Return [X, Y] of the center of cell containing provided text 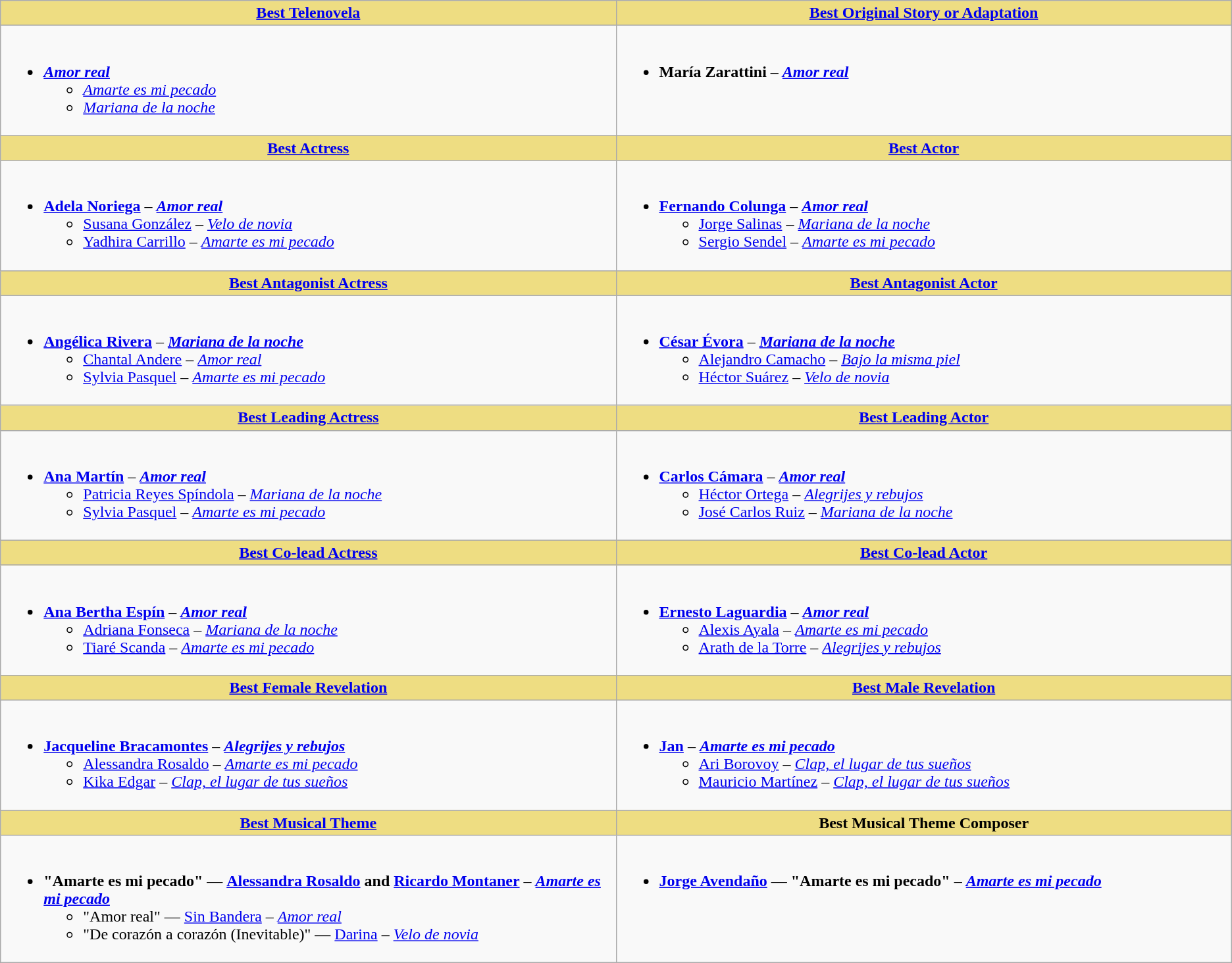
Best Antagonist Actor [924, 283]
Best Musical Theme [308, 823]
Jan – Amarte es mi pecadoAri Borovoy – Clap, el lugar de tus sueñosMauricio Martínez – Clap, el lugar de tus sueños [924, 755]
César Évora – Mariana de la nocheAlejandro Camacho – Bajo la misma pielHéctor Suárez – Velo de novia [924, 350]
Best Female Revelation [308, 687]
Best Telenovela [308, 13]
Best Original Story or Adaptation [924, 13]
Jacqueline Bracamontes – Alegrijes y rebujosAlessandra Rosaldo – Amarte es mi pecadoKika Edgar – Clap, el lugar de tus sueños [308, 755]
Jorge Avendaño — "Amarte es mi pecado" – Amarte es mi pecado [924, 899]
Best Leading Actor [924, 418]
Fernando Colunga – Amor realJorge Salinas – Mariana de la nocheSergio Sendel – Amarte es mi pecado [924, 216]
Best Co-lead Actress [308, 553]
Ernesto Laguardia – Amor realAlexis Ayala – Amarte es mi pecadoArath de la Torre – Alegrijes y rebujos [924, 620]
Best Male Revelation [924, 687]
Angélica Rivera – Mariana de la nocheChantal Andere – Amor realSylvia Pasquel – Amarte es mi pecado [308, 350]
Ana Bertha Espín – Amor realAdriana Fonseca – Mariana de la nocheTiaré Scanda – Amarte es mi pecado [308, 620]
Ana Martín – Amor realPatricia Reyes Spíndola – Mariana de la nocheSylvia Pasquel – Amarte es mi pecado [308, 485]
Best Antagonist Actress [308, 283]
Best Actress [308, 148]
Best Actor [924, 148]
Best Leading Actress [308, 418]
Carlos Cámara – Amor realHéctor Ortega – Alegrijes y rebujosJosé Carlos Ruiz – Mariana de la noche [924, 485]
Adela Noriega – Amor realSusana González – Velo de noviaYadhira Carrillo – Amarte es mi pecado [308, 216]
Best Co-lead Actor [924, 553]
Best Musical Theme Composer [924, 823]
Amor realAmarte es mi pecadoMariana de la noche [308, 80]
María Zarattini – Amor real [924, 80]
